Locate the cell with the specified text and output its [X, Y] center coordinate. 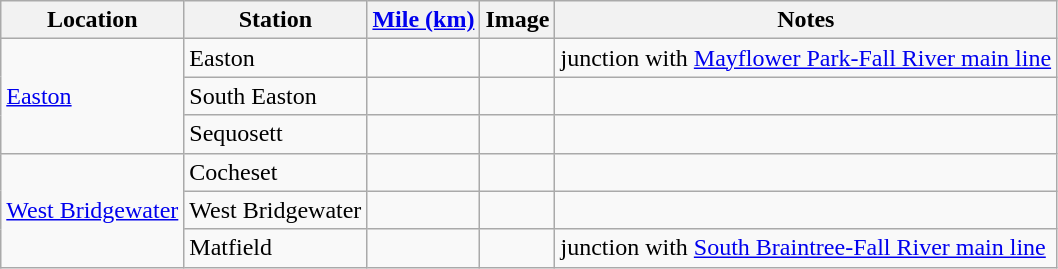
Notes [806, 20]
Location [92, 20]
Image [518, 20]
Cocheset [276, 172]
Mile (km) [424, 20]
South Easton [276, 96]
Sequosett [276, 134]
junction with South Braintree-Fall River main line [806, 248]
junction with Mayflower Park-Fall River main line [806, 58]
Station [276, 20]
Matfield [276, 248]
